Determine the [X, Y] coordinate at the center of the cell enclosing the given text.  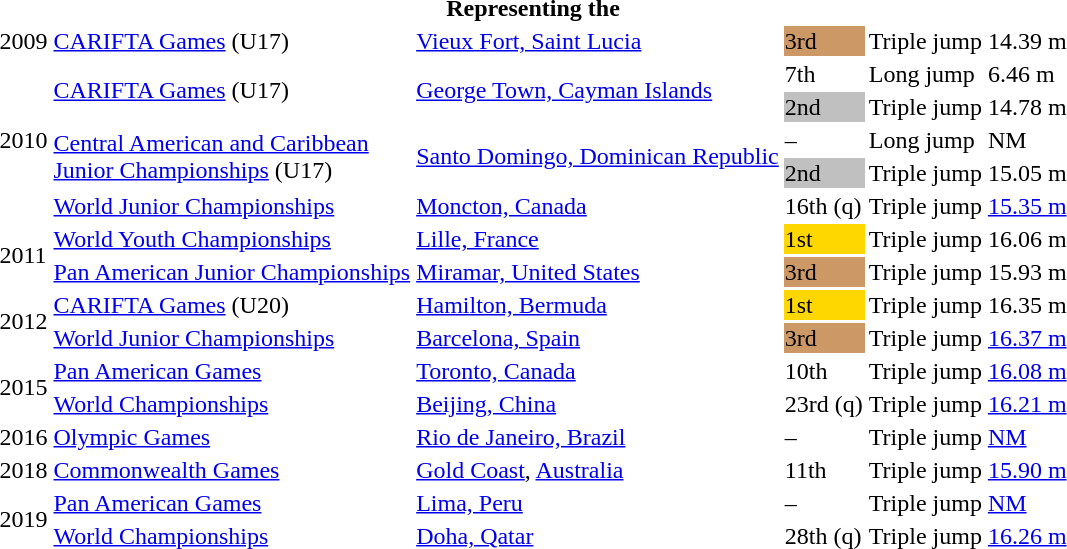
Lima, Peru [598, 503]
Lille, France [598, 239]
Rio de Janeiro, Brazil [598, 437]
Pan American Junior Championships [232, 272]
7th [824, 74]
World Championships [232, 404]
CARIFTA Games (U20) [232, 305]
Central American and CaribbeanJunior Championships (U17) [232, 156]
Barcelona, Spain [598, 338]
Beijing, China [598, 404]
16th (q) [824, 206]
Santo Domingo, Dominican Republic [598, 156]
Gold Coast, Australia [598, 470]
23rd (q) [824, 404]
George Town, Cayman Islands [598, 90]
Commonwealth Games [232, 470]
Olympic Games [232, 437]
Miramar, United States [598, 272]
Hamilton, Bermuda [598, 305]
10th [824, 371]
World Youth Championships [232, 239]
Toronto, Canada [598, 371]
11th [824, 470]
Moncton, Canada [598, 206]
Vieux Fort, Saint Lucia [598, 41]
